Output the (x, y) coordinate of the center of the cell containing the given text.  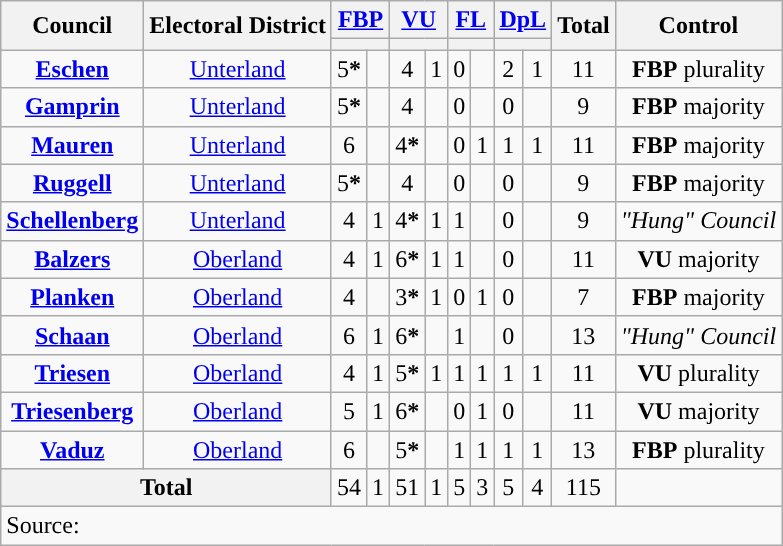
Balzers (72, 259)
Triesen (72, 373)
Control (698, 26)
Gamprin (72, 107)
VU plurality (698, 373)
Vaduz (72, 449)
Schaan (72, 335)
FL (471, 20)
DpL (523, 20)
Triesenberg (72, 411)
Planken (72, 297)
3* (408, 297)
54 (348, 488)
2 (508, 69)
Eschen (72, 69)
115 (584, 488)
7 (584, 297)
Council (72, 26)
Electoral District (238, 26)
Source: (392, 526)
3 (482, 488)
51 (408, 488)
Ruggell (72, 183)
VU (419, 20)
Mauren (72, 145)
FBP (360, 20)
Schellenberg (72, 221)
